Extract the [x, y] coordinate from the center of the cell holding the provided text.  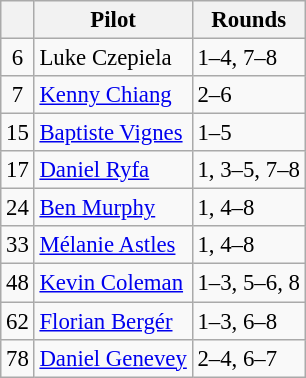
1–3, 5–6, 8 [248, 283]
78 [18, 358]
48 [18, 283]
1–4, 7–8 [248, 58]
6 [18, 58]
1–3, 6–8 [248, 321]
Daniel Genevey [113, 358]
15 [18, 133]
17 [18, 170]
62 [18, 321]
Ben Murphy [113, 208]
Kevin Coleman [113, 283]
24 [18, 208]
Baptiste Vignes [113, 133]
33 [18, 245]
7 [18, 95]
Florian Bergér [113, 321]
Rounds [248, 20]
2–6 [248, 95]
Kenny Chiang [113, 95]
2–4, 6–7 [248, 358]
1–5 [248, 133]
Mélanie Astles [113, 245]
1, 3–5, 7–8 [248, 170]
Luke Czepiela [113, 58]
Daniel Ryfa [113, 170]
Pilot [113, 20]
